Extract the (x, y) coordinate from the center of the cell holding the provided text.  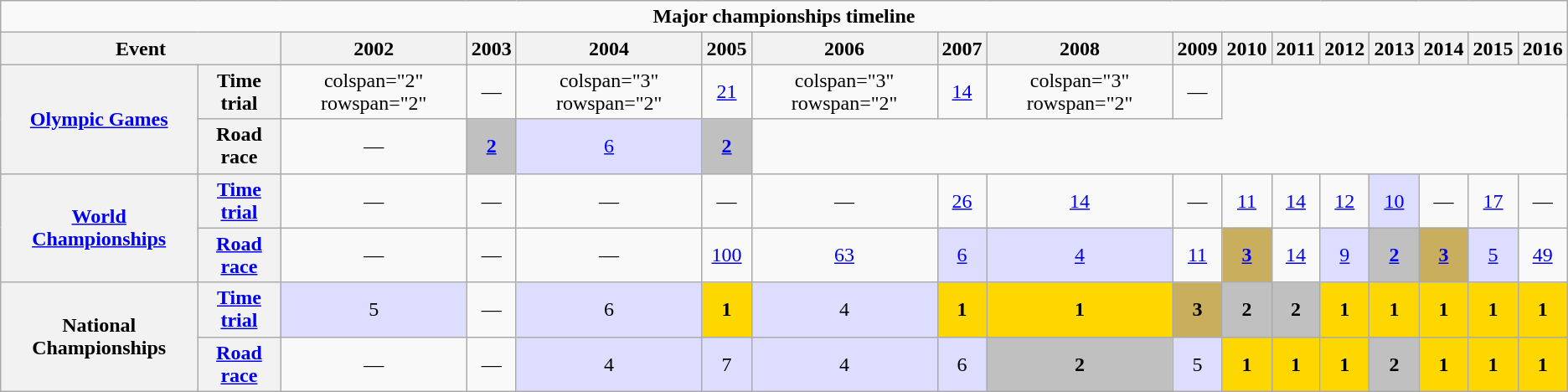
Major championships timeline (784, 17)
26 (962, 201)
7 (727, 364)
2007 (962, 49)
2016 (1543, 49)
2006 (844, 49)
2013 (1394, 49)
21 (727, 92)
10 (1394, 201)
Olympic Games (99, 119)
9 (1345, 255)
2009 (1198, 49)
49 (1543, 255)
100 (727, 255)
2014 (1444, 49)
2010 (1246, 49)
2015 (1493, 49)
Event (141, 49)
National Championships (99, 337)
2004 (609, 49)
colspan="2" rowspan="2" (374, 92)
2003 (491, 49)
2005 (727, 49)
2002 (374, 49)
2012 (1345, 49)
63 (844, 255)
17 (1493, 201)
2011 (1296, 49)
2008 (1080, 49)
12 (1345, 201)
World Championships (99, 228)
